Return the [x, y] coordinate for the center point of the cell that contains the specified text.  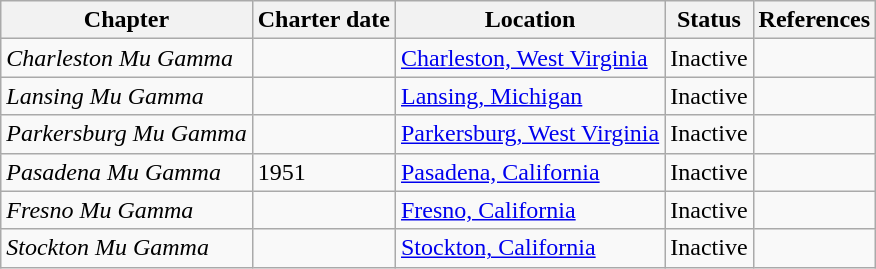
References [814, 20]
Pasadena Mu Gamma [126, 172]
1951 [324, 172]
Charleston, West Virginia [530, 58]
Stockton, California [530, 248]
Charleston Mu Gamma [126, 58]
Location [530, 20]
Lansing, Michigan [530, 96]
Stockton Mu Gamma [126, 248]
Parkersburg Mu Gamma [126, 134]
Fresno, California [530, 210]
Lansing Mu Gamma [126, 96]
Parkersburg, West Virginia [530, 134]
Charter date [324, 20]
Status [709, 20]
Chapter [126, 20]
Pasadena, California [530, 172]
Fresno Mu Gamma [126, 210]
